For the text-containing cell, return its midpoint in [x, y] coordinate format. 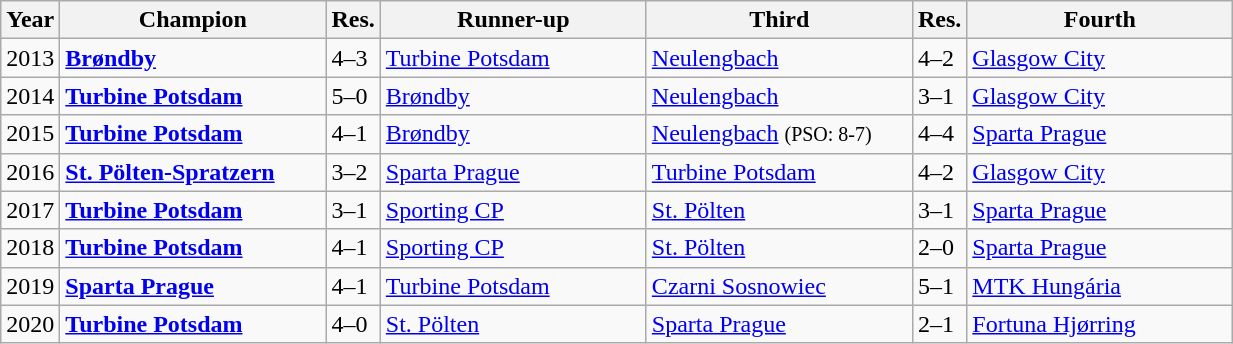
2018 [30, 248]
Third [779, 20]
Neulengbach (PSO: 8-7) [779, 134]
2–1 [939, 324]
4–0 [353, 324]
MTK Hungária [1100, 286]
2019 [30, 286]
2014 [30, 96]
2015 [30, 134]
Runner-up [513, 20]
5–1 [939, 286]
5–0 [353, 96]
2017 [30, 210]
2–0 [939, 248]
2016 [30, 172]
2013 [30, 58]
2020 [30, 324]
Czarni Sosnowiec [779, 286]
St. Pölten-Spratzern [193, 172]
Fortuna Hjørring [1100, 324]
3–2 [353, 172]
4–3 [353, 58]
4–4 [939, 134]
Fourth [1100, 20]
Year [30, 20]
Champion [193, 20]
